Identify which cell holds the provided text, then report its [X, Y] central coordinate. 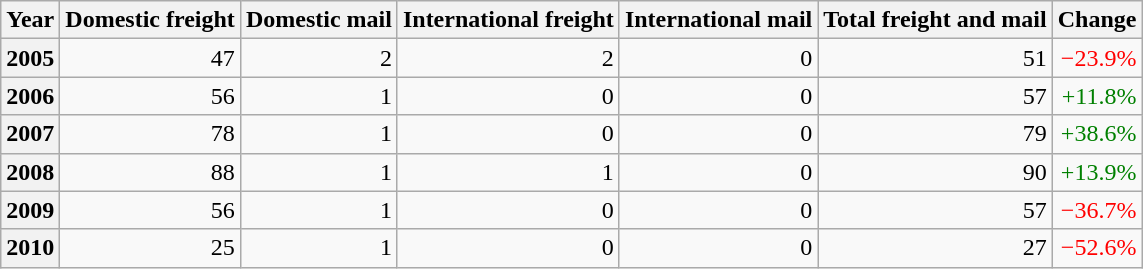
International mail [718, 20]
Change [1097, 20]
25 [150, 248]
+11.8% [1097, 96]
27 [935, 248]
2007 [30, 134]
79 [935, 134]
Domestic freight [150, 20]
Domestic mail [318, 20]
+38.6% [1097, 134]
−23.9% [1097, 58]
88 [150, 172]
−52.6% [1097, 248]
Total freight and mail [935, 20]
2009 [30, 210]
47 [150, 58]
2005 [30, 58]
78 [150, 134]
+13.9% [1097, 172]
51 [935, 58]
2006 [30, 96]
2010 [30, 248]
−36.7% [1097, 210]
Year [30, 20]
International freight [508, 20]
90 [935, 172]
2008 [30, 172]
